Determine the [x, y] coordinate at the center of the cell enclosing the given text.  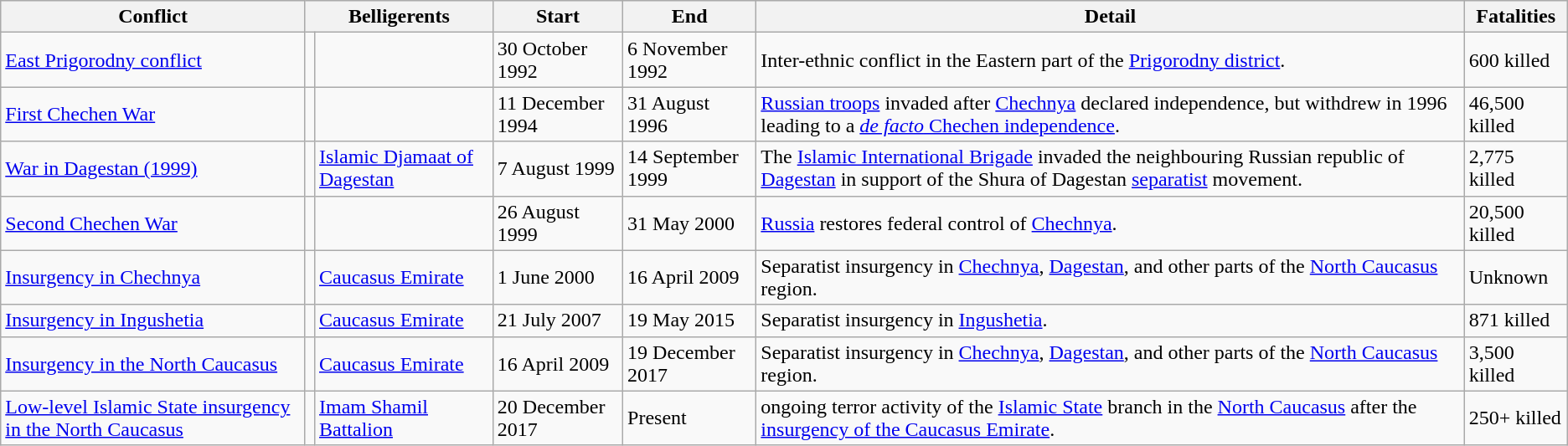
20,500 killed [1516, 223]
Insurgency in Chechnya [153, 278]
871 killed [1516, 320]
Start [558, 17]
Separatist insurgency in Ingushetia. [1111, 320]
Detail [1111, 17]
War in Dagestan (1999) [153, 169]
Insurgency in Ingushetia [153, 320]
Present [690, 418]
Conflict [153, 17]
Inter-ethnic conflict in the Eastern part of the Prigorodny district. [1111, 60]
Second Chechen War [153, 223]
Fatalities [1516, 17]
250+ killed [1516, 418]
46,500 killed [1516, 114]
30 October 1992 [558, 60]
The Islamic International Brigade invaded the neighbouring Russian republic of Dagestan in support of the Shura of Dagestan separatist movement. [1111, 169]
21 July 2007 [558, 320]
2,775 killed [1516, 169]
East Prigorodny conflict [153, 60]
11 December 1994 [558, 114]
1 June 2000 [558, 278]
26 August 1999 [558, 223]
Russian troops invaded after Chechnya declared independence, but withdrew in 1996 leading to a de facto Chechen independence. [1111, 114]
14 September 1999 [690, 169]
Russia restores federal control of Chechnya. [1111, 223]
31 August 1996 [690, 114]
Low-level Islamic State insurgency in the North Caucasus [153, 418]
Imam Shamil Battalion [404, 418]
31 May 2000 [690, 223]
6 November 1992 [690, 60]
20 December 2017 [558, 418]
19 May 2015 [690, 320]
ongoing terror activity of the Islamic State branch in the North Caucasus after the insurgency of the Caucasus Emirate. [1111, 418]
600 killed [1516, 60]
Insurgency in the North Caucasus [153, 363]
End [690, 17]
First Chechen War [153, 114]
Belligerents [399, 17]
7 August 1999 [558, 169]
Islamic Djamaat of Dagestan [404, 169]
19 December 2017 [690, 363]
Unknown [1516, 278]
3,500 killed [1516, 363]
